Provide the [X, Y] coordinate of the cell's center where the given text is located.  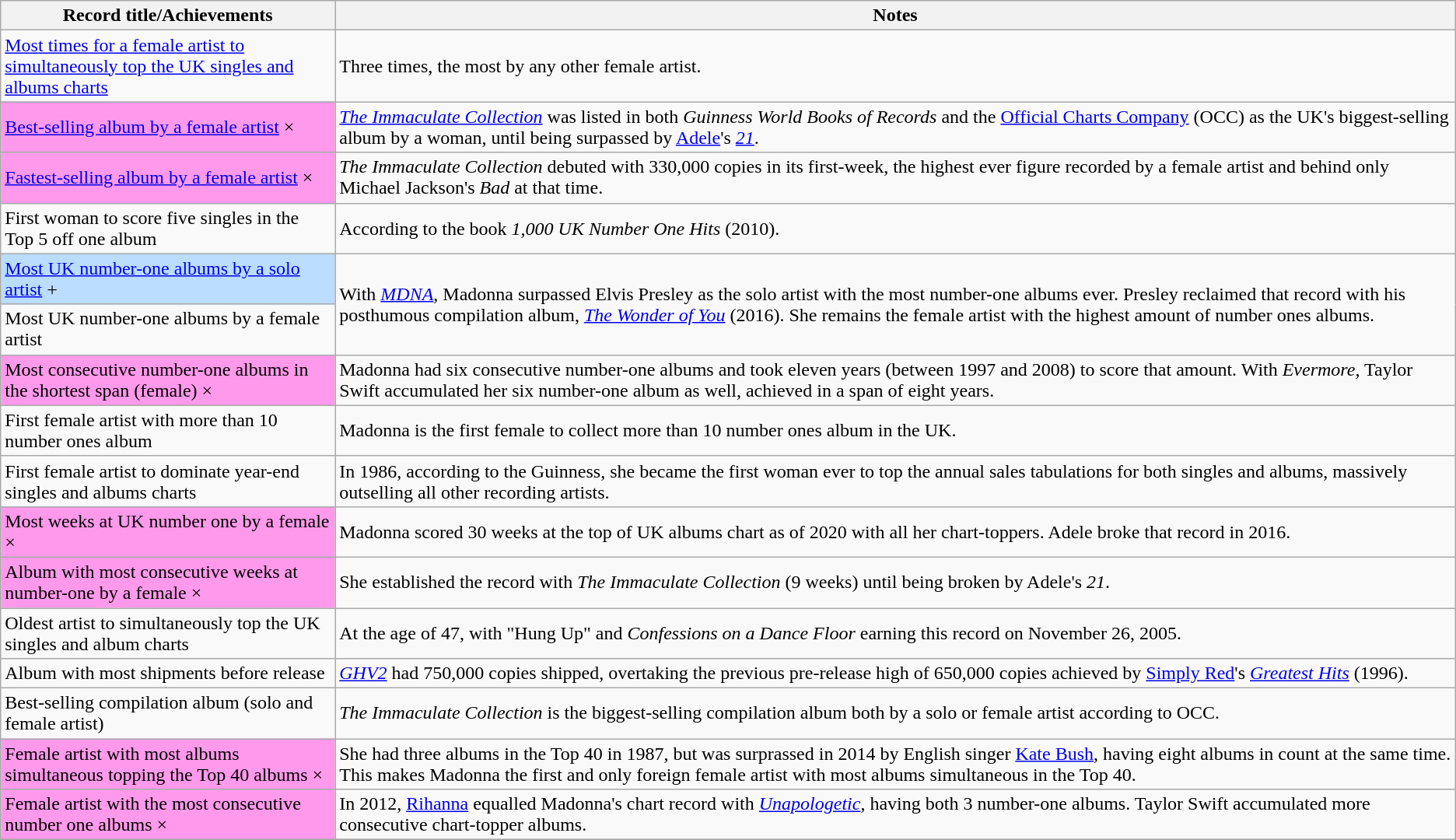
Three times, the most by any other female artist. [896, 66]
Madonna is the first female to collect more than 10 number ones album in the UK. [896, 431]
First woman to score five singles in the Top 5 off one album [168, 229]
She established the record with The Immaculate Collection (9 weeks) until being broken by Adele's 21. [896, 582]
Best-selling album by a female artist × [168, 128]
Female artist with the most consecutive number one albums × [168, 815]
First female artist with more than 10 number ones album [168, 431]
Most weeks at UK number one by a female × [168, 532]
Female artist with most albums simultaneous topping the Top 40 albums × [168, 764]
Most UK number-one albums by a female artist [168, 330]
At the age of 47, with "Hung Up" and Confessions on a Dance Floor earning this record on November 26, 2005. [896, 633]
GHV2 had 750,000 copies shipped, overtaking the previous pre-release high of 650,000 copies achieved by Simply Red's Greatest Hits (1996). [896, 674]
Notes [896, 16]
Record title/Achievements [168, 16]
Most consecutive number-one albums in the shortest span (female) × [168, 380]
Most UK number-one albums by a solo artist + [168, 278]
Album with most consecutive weeks at number-one by a female × [168, 582]
First female artist to dominate year-end singles and albums charts [168, 481]
Most times for a female artist to simultaneously top the UK singles and albums charts [168, 66]
According to the book 1,000 UK Number One Hits (2010). [896, 229]
Madonna scored 30 weeks at the top of UK albums chart as of 2020 with all her chart-toppers. Adele broke that record in 2016. [896, 532]
Album with most shipments before release [168, 674]
Fastest-selling album by a female artist × [168, 177]
Oldest artist to simultaneously top the UK singles and album charts [168, 633]
The Immaculate Collection is the biggest-selling compilation album both by a solo or female artist according to OCC. [896, 714]
Best-selling compilation album (solo and female artist) [168, 714]
